Pinpoint the cell where the given text exists, returning its (X, Y) midpoint coordinate. 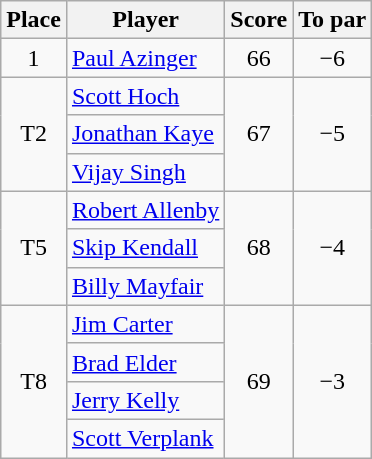
67 (259, 134)
1 (34, 58)
T8 (34, 381)
Player (145, 20)
Brad Elder (145, 362)
Vijay Singh (145, 172)
T2 (34, 134)
68 (259, 248)
Place (34, 20)
66 (259, 58)
−4 (332, 248)
Scott Hoch (145, 96)
Billy Mayfair (145, 286)
Jerry Kelly (145, 400)
Scott Verplank (145, 438)
Robert Allenby (145, 210)
Score (259, 20)
Skip Kendall (145, 248)
−5 (332, 134)
Jonathan Kaye (145, 134)
Paul Azinger (145, 58)
−6 (332, 58)
To par (332, 20)
T5 (34, 248)
69 (259, 381)
−3 (332, 381)
Jim Carter (145, 324)
